Return [x, y] of the center of cell containing provided text 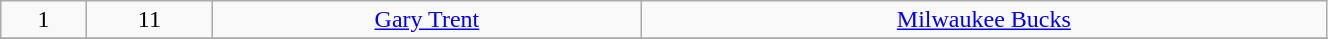
Milwaukee Bucks [984, 20]
1 [44, 20]
Gary Trent [428, 20]
11 [150, 20]
